Provide the (x, y) coordinate of the cell's center where the given text is located.  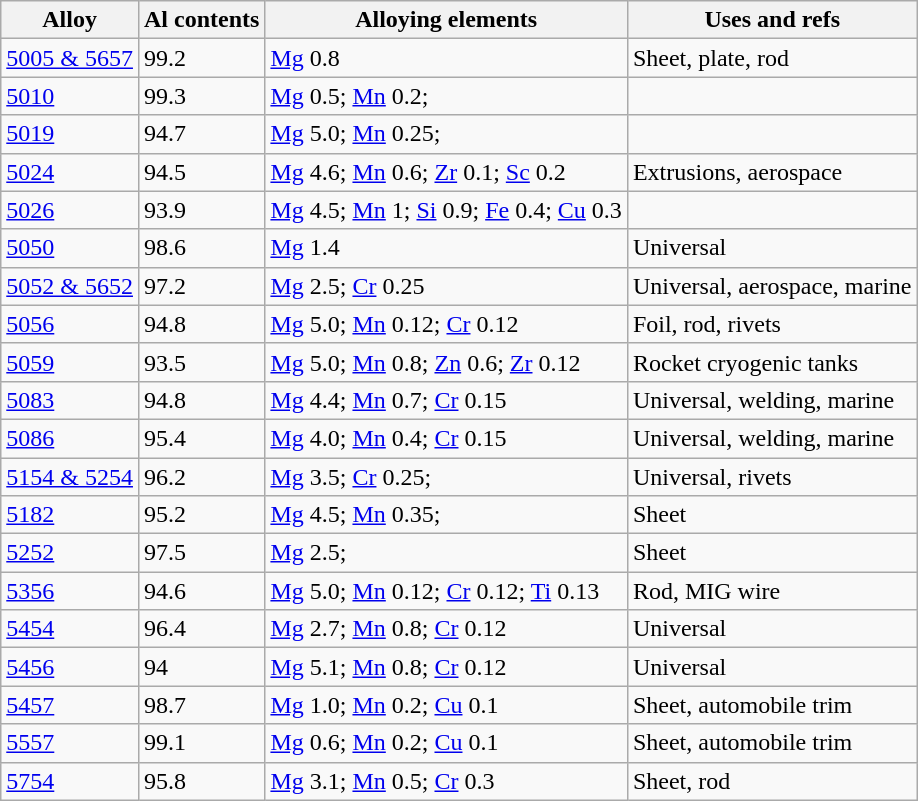
Mg 5.0; Mn 0.12; Cr 0.12; Ti 0.13 (446, 591)
Al contents (201, 20)
95.4 (201, 438)
Universal, rivets (772, 477)
Rod, MIG wire (772, 591)
Mg 4.5; Mn 1; Si 0.9; Fe 0.4; Cu 0.3 (446, 210)
Uses and refs (772, 20)
Universal, aerospace, marine (772, 286)
5086 (70, 438)
Mg 4.0; Mn 0.4; Cr 0.15 (446, 438)
5019 (70, 134)
98.6 (201, 248)
Sheet, rod (772, 781)
Mg 3.5; Cr 0.25; (446, 477)
Mg 0.6; Mn 0.2; Cu 0.1 (446, 743)
Mg 1.4 (446, 248)
94 (201, 667)
96.4 (201, 629)
Mg 2.7; Mn 0.8; Cr 0.12 (446, 629)
Mg 5.1; Mn 0.8; Cr 0.12 (446, 667)
5154 & 5254 (70, 477)
Foil, rod, rivets (772, 324)
94.5 (201, 172)
99.2 (201, 58)
Mg 4.4; Mn 0.7; Cr 0.15 (446, 400)
Mg 0.5; Mn 0.2; (446, 96)
Mg 2.5; (446, 553)
95.8 (201, 781)
Mg 4.6; Mn 0.6; Zr 0.1; Sc 0.2 (446, 172)
5052 & 5652 (70, 286)
5456 (70, 667)
Mg 5.0; Mn 0.12; Cr 0.12 (446, 324)
94.6 (201, 591)
95.2 (201, 515)
97.5 (201, 553)
5754 (70, 781)
5056 (70, 324)
Mg 5.0; Mn 0.25; (446, 134)
99.3 (201, 96)
5010 (70, 96)
5083 (70, 400)
97.2 (201, 286)
Rocket cryogenic tanks (772, 362)
98.7 (201, 705)
Mg 4.5; Mn 0.35; (446, 515)
Mg 1.0; Mn 0.2; Cu 0.1 (446, 705)
94.7 (201, 134)
Alloying elements (446, 20)
Extrusions, aerospace (772, 172)
Mg 0.8 (446, 58)
5356 (70, 591)
5059 (70, 362)
93.9 (201, 210)
Mg 2.5; Cr 0.25 (446, 286)
5050 (70, 248)
93.5 (201, 362)
96.2 (201, 477)
5024 (70, 172)
Alloy (70, 20)
5005 & 5657 (70, 58)
5454 (70, 629)
5026 (70, 210)
Mg 5.0; Mn 0.8; Zn 0.6; Zr 0.12 (446, 362)
Mg 3.1; Mn 0.5; Cr 0.3 (446, 781)
5557 (70, 743)
99.1 (201, 743)
5182 (70, 515)
5252 (70, 553)
Sheet, plate, rod (772, 58)
5457 (70, 705)
